Search for the cell housing the specified text and yield its [x, y] center coordinate. 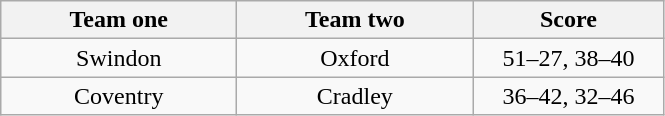
Oxford [355, 58]
Team two [355, 20]
51–27, 38–40 [568, 58]
Team one [119, 20]
Coventry [119, 96]
Score [568, 20]
36–42, 32–46 [568, 96]
Swindon [119, 58]
Cradley [355, 96]
